Return [X, Y] of the center of cell containing provided text 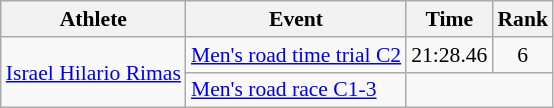
Time [449, 19]
6 [522, 55]
Men's road race C1-3 [296, 90]
Israel Hilario Rimas [94, 72]
Event [296, 19]
Rank [522, 19]
21:28.46 [449, 55]
Athlete [94, 19]
Men's road time trial C2 [296, 55]
